Find where the given text appears and provide that cell's center as [x, y] coordinate. 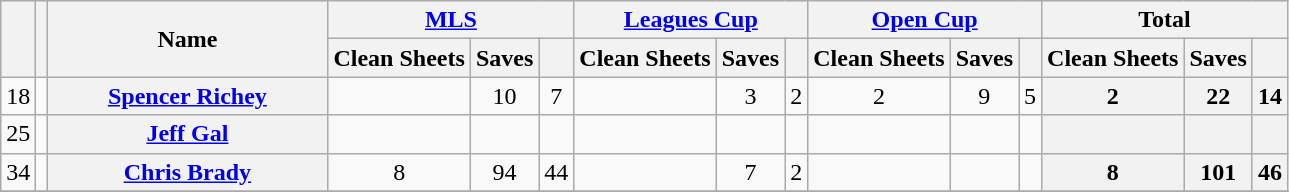
10 [504, 96]
3 [750, 96]
94 [504, 172]
46 [1270, 172]
Jeff Gal [188, 134]
101 [1218, 172]
44 [556, 172]
MLS [451, 20]
9 [984, 96]
22 [1218, 96]
5 [1030, 96]
Leagues Cup [691, 20]
Open Cup [925, 20]
14 [1270, 96]
Spencer Richey [188, 96]
18 [18, 96]
Name [188, 39]
25 [18, 134]
Total [1165, 20]
34 [18, 172]
Chris Brady [188, 172]
